Find where the given text appears and provide that cell's center as [X, Y] coordinate. 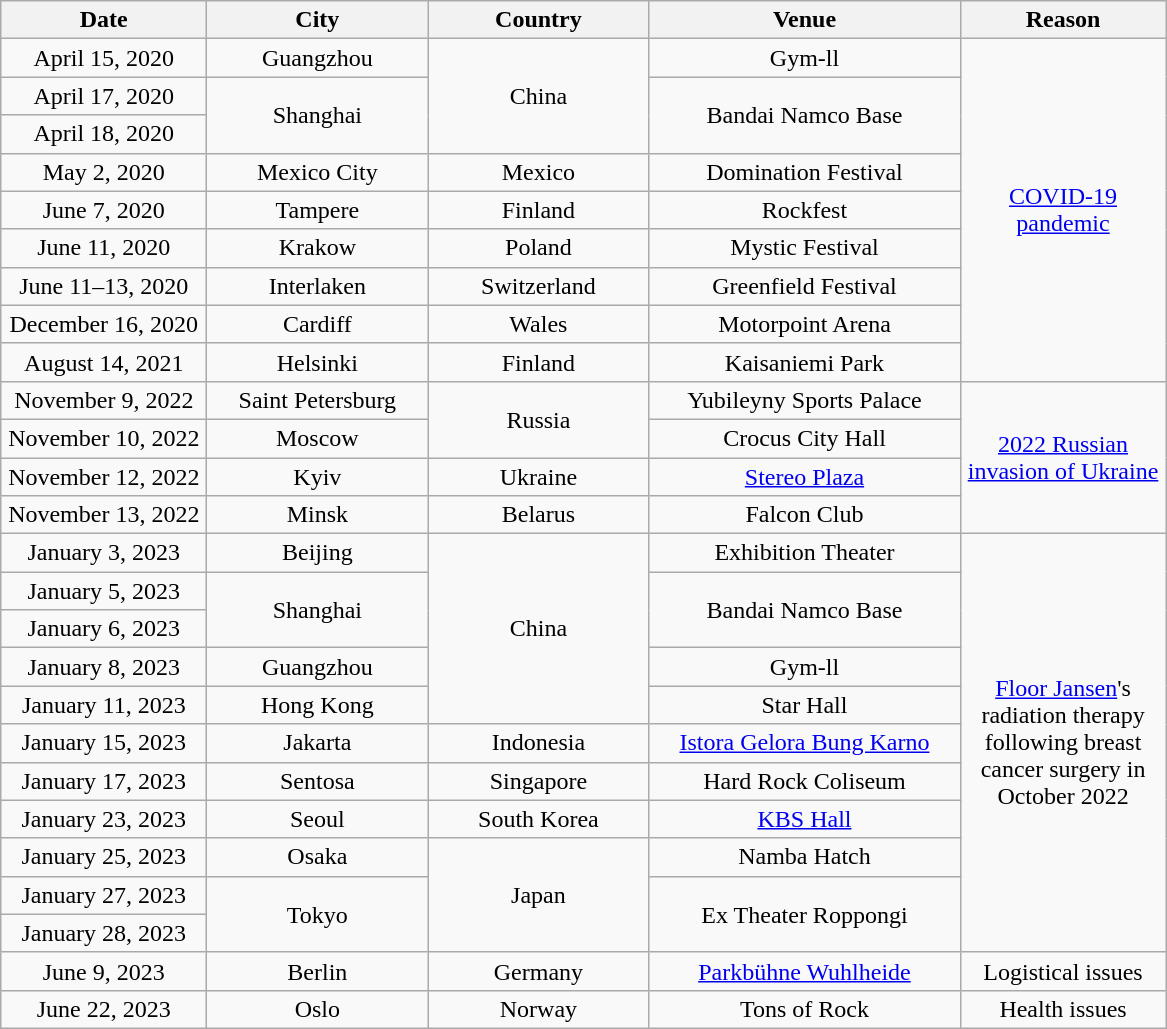
January 23, 2023 [104, 819]
Floor Jansen's radiation therapy following breast cancer surgery in October 2022 [1063, 744]
December 16, 2020 [104, 324]
Interlaken [318, 286]
South Korea [538, 819]
Crocus City Hall [804, 438]
January 5, 2023 [104, 591]
Namba Hatch [804, 857]
Helsinki [318, 362]
January 6, 2023 [104, 629]
Star Hall [804, 705]
Domination Festival [804, 172]
April 18, 2020 [104, 134]
Parkbühne Wuhlheide [804, 971]
Moscow [318, 438]
Logistical issues [1063, 971]
Mystic Festival [804, 248]
2022 Russian invasion of Ukraine [1063, 457]
Indonesia [538, 743]
Ukraine [538, 477]
Beijing [318, 553]
Saint Petersburg [318, 400]
November 10, 2022 [104, 438]
January 8, 2023 [104, 667]
Jakarta [318, 743]
Mexico City [318, 172]
Country [538, 20]
November 13, 2022 [104, 515]
Seoul [318, 819]
January 27, 2023 [104, 895]
Health issues [1063, 1009]
November 12, 2022 [104, 477]
Tokyo [318, 914]
Venue [804, 20]
Tons of Rock [804, 1009]
Poland [538, 248]
Tampere [318, 210]
Kaisaniemi Park [804, 362]
Falcon Club [804, 515]
Switzerland [538, 286]
Krakow [318, 248]
Mexico [538, 172]
City [318, 20]
Norway [538, 1009]
Germany [538, 971]
June 7, 2020 [104, 210]
January 25, 2023 [104, 857]
Rockfest [804, 210]
Wales [538, 324]
Minsk [318, 515]
January 28, 2023 [104, 933]
Osaka [318, 857]
Stereo Plaza [804, 477]
Berlin [318, 971]
Date [104, 20]
January 3, 2023 [104, 553]
Sentosa [318, 781]
January 11, 2023 [104, 705]
Hong Kong [318, 705]
Singapore [538, 781]
Kyiv [318, 477]
April 15, 2020 [104, 58]
Motorpoint Arena [804, 324]
KBS Hall [804, 819]
November 9, 2022 [104, 400]
Istora Gelora Bung Karno [804, 743]
June 9, 2023 [104, 971]
Russia [538, 419]
Hard Rock Coliseum [804, 781]
Yubileyny Sports Palace [804, 400]
Japan [538, 895]
Oslo [318, 1009]
Greenfield Festival [804, 286]
Belarus [538, 515]
June 11, 2020 [104, 248]
May 2, 2020 [104, 172]
January 15, 2023 [104, 743]
August 14, 2021 [104, 362]
COVID-19 pandemic [1063, 210]
January 17, 2023 [104, 781]
Ex Theater Roppongi [804, 914]
Cardiff [318, 324]
Exhibition Theater [804, 553]
June 11–13, 2020 [104, 286]
June 22, 2023 [104, 1009]
Reason [1063, 20]
April 17, 2020 [104, 96]
